Detect which cell encompasses the target text, then output its (X, Y) center coordinate. 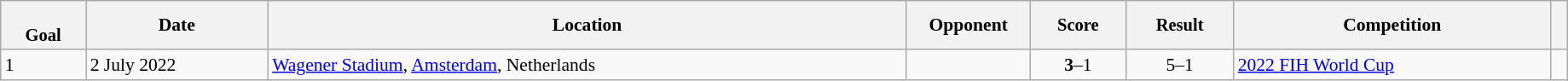
5–1 (1180, 66)
2022 FIH World Cup (1392, 66)
Score (1078, 26)
Location (587, 26)
Goal (43, 26)
Opponent (969, 26)
Competition (1392, 26)
1 (43, 66)
Wagener Stadium, Amsterdam, Netherlands (587, 66)
2 July 2022 (177, 66)
Date (177, 26)
3–1 (1078, 66)
Result (1180, 26)
